Determine the [x, y] coordinate at the center of the cell enclosing the given text.  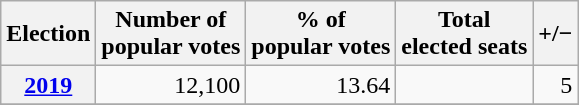
Totalelected seats [464, 34]
13.64 [321, 85]
2019 [48, 85]
% ofpopular votes [321, 34]
Election [48, 34]
12,100 [171, 85]
+/− [556, 34]
Number ofpopular votes [171, 34]
5 [556, 85]
